Scan for the cell matching the given text and deliver its (x, y) coordinate at center. 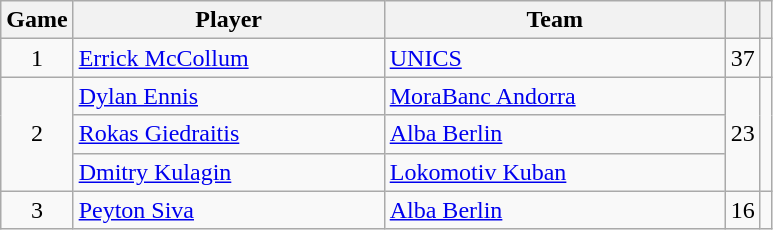
16 (742, 210)
Team (554, 20)
Rokas Giedraitis (228, 134)
37 (742, 58)
1 (37, 58)
Player (228, 20)
Dmitry Kulagin (228, 172)
MoraBanc Andorra (554, 96)
2 (37, 134)
UNICS (554, 58)
3 (37, 210)
23 (742, 134)
Dylan Ennis (228, 96)
Game (37, 20)
Lokomotiv Kuban (554, 172)
Peyton Siva (228, 210)
Errick McCollum (228, 58)
